Return [x, y] of the center of cell containing provided text 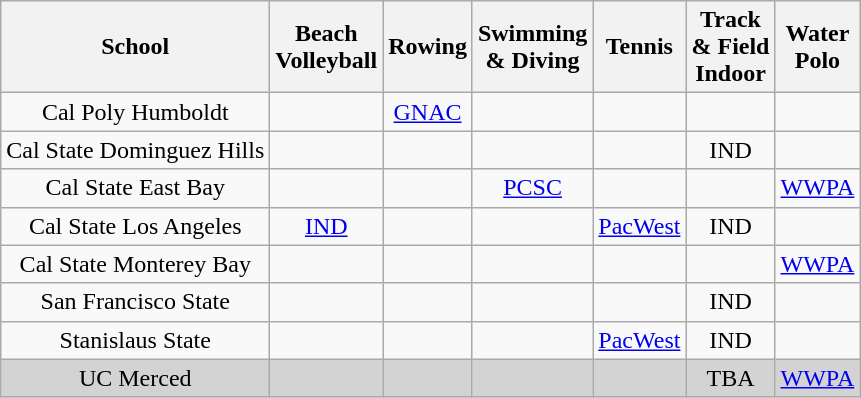
Stanislaus State [136, 340]
TBA [730, 378]
Cal State Los Angeles [136, 226]
UC Merced [136, 378]
GNAC [428, 112]
School [136, 47]
San Francisco State [136, 302]
WaterPolo [818, 47]
Rowing [428, 47]
Cal State Monterey Bay [136, 264]
Track& FieldIndoor [730, 47]
BeachVolleyball [326, 47]
Tennis [640, 47]
PCSC [532, 188]
Cal State Dominguez Hills [136, 150]
Cal Poly Humboldt [136, 112]
Swimming& Diving [532, 47]
Cal State East Bay [136, 188]
